Identify which cell holds the provided text, then report its [x, y] central coordinate. 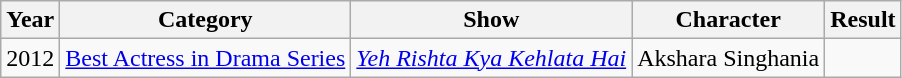
Show [492, 20]
Category [206, 20]
2012 [30, 58]
Year [30, 20]
Best Actress in Drama Series [206, 58]
Yeh Rishta Kya Kehlata Hai [492, 58]
Result [863, 20]
Akshara Singhania [728, 58]
Character [728, 20]
